Search for the cell housing the specified text and yield its [x, y] center coordinate. 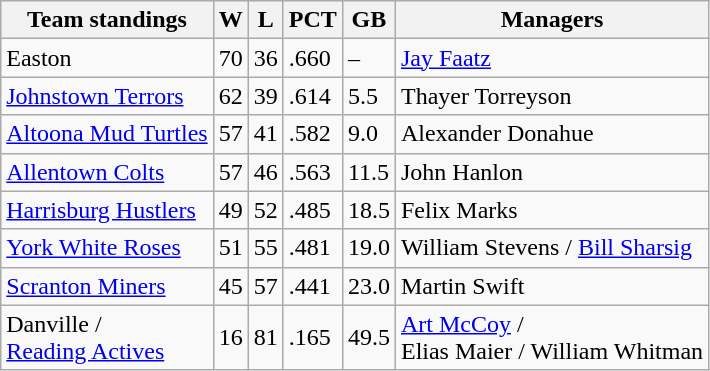
52 [266, 210]
70 [230, 58]
55 [266, 248]
Danville / Reading Actives [107, 338]
11.5 [368, 172]
.563 [312, 172]
York White Roses [107, 248]
.582 [312, 134]
Managers [552, 20]
45 [230, 286]
.614 [312, 96]
Easton [107, 58]
.165 [312, 338]
Johnstown Terrors [107, 96]
39 [266, 96]
46 [266, 172]
Art McCoy / Elias Maier / William Whitman [552, 338]
Harrisburg Hustlers [107, 210]
Thayer Torreyson [552, 96]
Alexander Donahue [552, 134]
23.0 [368, 286]
18.5 [368, 210]
49.5 [368, 338]
16 [230, 338]
GB [368, 20]
41 [266, 134]
John Hanlon [552, 172]
PCT [312, 20]
.660 [312, 58]
62 [230, 96]
William Stevens / Bill Sharsig [552, 248]
.481 [312, 248]
Team standings [107, 20]
81 [266, 338]
Martin Swift [552, 286]
19.0 [368, 248]
L [266, 20]
Felix Marks [552, 210]
Jay Faatz [552, 58]
W [230, 20]
.485 [312, 210]
.441 [312, 286]
9.0 [368, 134]
5.5 [368, 96]
51 [230, 248]
49 [230, 210]
Allentown Colts [107, 172]
36 [266, 58]
– [368, 58]
Altoona Mud Turtles [107, 134]
Scranton Miners [107, 286]
